Pinpoint the cell where the given text exists, returning its [x, y] midpoint coordinate. 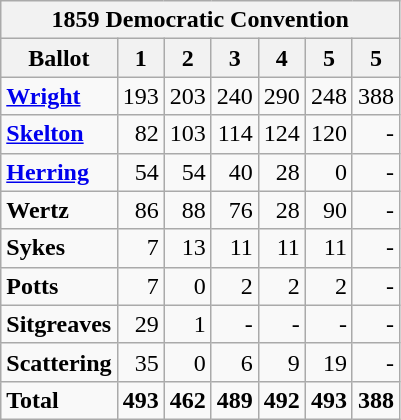
Wright [59, 96]
Sitgreaves [59, 324]
82 [140, 134]
Herring [59, 172]
Scattering [59, 362]
Potts [59, 286]
492 [282, 400]
29 [140, 324]
13 [188, 248]
124 [282, 134]
489 [234, 400]
114 [234, 134]
462 [188, 400]
Total [59, 400]
290 [282, 96]
193 [140, 96]
Ballot [59, 58]
Wertz [59, 210]
248 [328, 96]
86 [140, 210]
240 [234, 96]
6 [234, 362]
35 [140, 362]
88 [188, 210]
Skelton [59, 134]
103 [188, 134]
120 [328, 134]
203 [188, 96]
9 [282, 362]
4 [282, 58]
90 [328, 210]
19 [328, 362]
76 [234, 210]
40 [234, 172]
Sykes [59, 248]
1859 Democratic Convention [200, 20]
3 [234, 58]
